Search for the cell housing the specified text and yield its (X, Y) center coordinate. 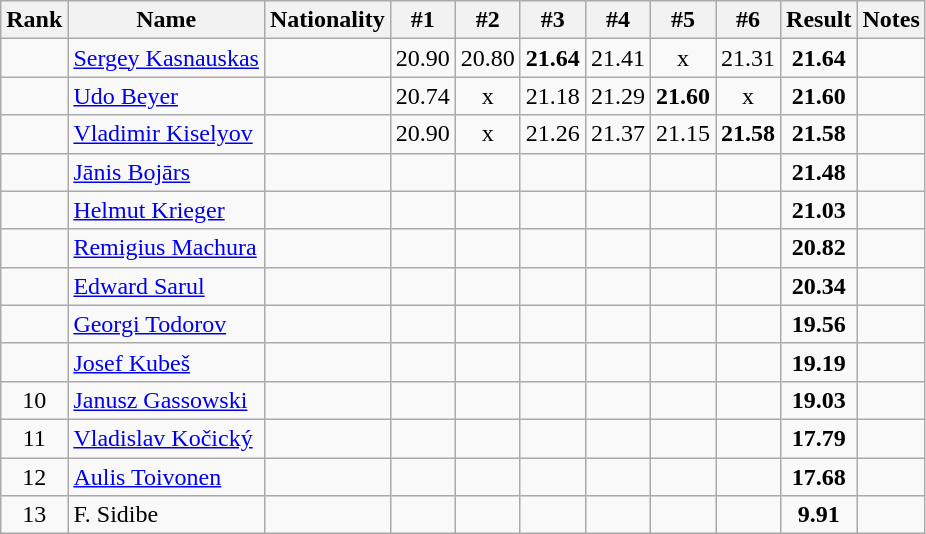
Helmut Krieger (166, 210)
19.03 (819, 400)
21.37 (618, 134)
20.74 (422, 96)
Janusz Gassowski (166, 400)
17.68 (819, 477)
#4 (618, 20)
21.15 (682, 134)
Jānis Bojārs (166, 172)
21.41 (618, 58)
Edward Sarul (166, 286)
20.80 (488, 58)
20.82 (819, 248)
#2 (488, 20)
Georgi Todorov (166, 324)
Josef Kubeš (166, 362)
21.26 (552, 134)
12 (34, 477)
Aulis Toivonen (166, 477)
9.91 (819, 515)
Udo Beyer (166, 96)
Remigius Machura (166, 248)
10 (34, 400)
Sergey Kasnauskas (166, 58)
#6 (748, 20)
#3 (552, 20)
21.18 (552, 96)
#5 (682, 20)
21.03 (819, 210)
Rank (34, 20)
11 (34, 438)
21.31 (748, 58)
20.34 (819, 286)
Name (166, 20)
Result (819, 20)
21.48 (819, 172)
Vladislav Kočický (166, 438)
Vladimir Kiselyov (166, 134)
19.56 (819, 324)
#1 (422, 20)
19.19 (819, 362)
17.79 (819, 438)
13 (34, 515)
Notes (891, 20)
F. Sidibe (166, 515)
21.29 (618, 96)
Nationality (327, 20)
